Identify which cell holds the provided text, then report its [X, Y] central coordinate. 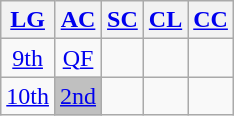
9th [28, 58]
CC [211, 20]
10th [28, 96]
SC [123, 20]
2nd [78, 96]
LG [28, 20]
CL [165, 20]
QF [78, 58]
AC [78, 20]
